Detect which cell encompasses the target text, then output its (X, Y) center coordinate. 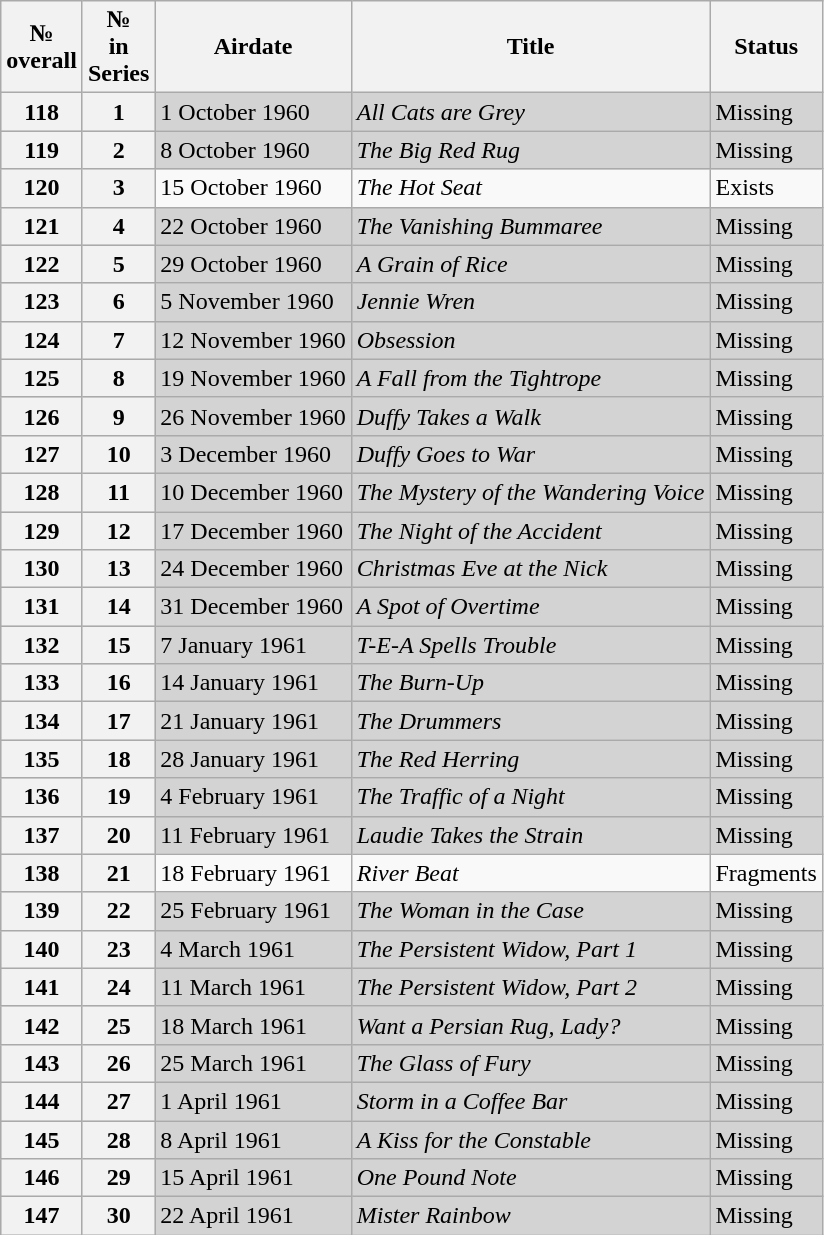
15 April 1961 (253, 1178)
The Big Red Rug (530, 150)
The Drummers (530, 721)
19 (118, 797)
T-E-A Spells Trouble (530, 645)
Fragments (766, 873)
23 (118, 949)
One Pound Note (530, 1178)
The Vanishing Bummaree (530, 226)
Obsession (530, 340)
133 (42, 683)
River Beat (530, 873)
The Red Herring (530, 759)
Exists (766, 188)
5 November 1960 (253, 302)
6 (118, 302)
18 March 1961 (253, 1025)
11 (118, 492)
26 November 1960 (253, 416)
123 (42, 302)
130 (42, 569)
The Glass of Fury (530, 1063)
138 (42, 873)
124 (42, 340)
The Persistent Widow, Part 1 (530, 949)
142 (42, 1025)
3 December 1960 (253, 454)
A Fall from the Tightrope (530, 378)
22 (118, 911)
25 February 1961 (253, 911)
121 (42, 226)
28 (118, 1139)
Status (766, 47)
8 April 1961 (253, 1139)
27 (118, 1101)
The Burn-Up (530, 683)
Title (530, 47)
1 October 1960 (253, 112)
12 November 1960 (253, 340)
1 (118, 112)
31 December 1960 (253, 607)
The Hot Seat (530, 188)
127 (42, 454)
24 December 1960 (253, 569)
18 February 1961 (253, 873)
25 March 1961 (253, 1063)
A Grain of Rice (530, 264)
Mister Rainbow (530, 1216)
131 (42, 607)
Storm in a Coffee Bar (530, 1101)
9 (118, 416)
29 (118, 1178)
2 (118, 150)
129 (42, 531)
14 January 1961 (253, 683)
22 April 1961 (253, 1216)
135 (42, 759)
15 October 1960 (253, 188)
140 (42, 949)
17 December 1960 (253, 531)
Airdate (253, 47)
8 October 1960 (253, 150)
136 (42, 797)
The Traffic of a Night (530, 797)
Christmas Eve at the Nick (530, 569)
The Woman in the Case (530, 911)
134 (42, 721)
30 (118, 1216)
26 (118, 1063)
21 January 1961 (253, 721)
Laudie Takes the Strain (530, 835)
3 (118, 188)
4 (118, 226)
A Spot of Overtime (530, 607)
24 (118, 987)
10 December 1960 (253, 492)
17 (118, 721)
10 (118, 454)
25 (118, 1025)
137 (42, 835)
Want a Persian Rug, Lady? (530, 1025)
The Mystery of the Wandering Voice (530, 492)
18 (118, 759)
122 (42, 264)
7 January 1961 (253, 645)
1 April 1961 (253, 1101)
15 (118, 645)
Jennie Wren (530, 302)
119 (42, 150)
125 (42, 378)
126 (42, 416)
12 (118, 531)
The Persistent Widow, Part 2 (530, 987)
Duffy Goes to War (530, 454)
11 February 1961 (253, 835)
4 March 1961 (253, 949)
A Kiss for the Constable (530, 1139)
128 (42, 492)
28 January 1961 (253, 759)
5 (118, 264)
22 October 1960 (253, 226)
120 (42, 188)
143 (42, 1063)
№overall (42, 47)
All Cats are Grey (530, 112)
144 (42, 1101)
8 (118, 378)
20 (118, 835)
29 October 1960 (253, 264)
14 (118, 607)
4 February 1961 (253, 797)
13 (118, 569)
118 (42, 112)
146 (42, 1178)
The Night of the Accident (530, 531)
132 (42, 645)
7 (118, 340)
19 November 1960 (253, 378)
139 (42, 911)
141 (42, 987)
11 March 1961 (253, 987)
21 (118, 873)
147 (42, 1216)
Duffy Takes a Walk (530, 416)
№inSeries (118, 47)
16 (118, 683)
145 (42, 1139)
